Return [x, y] of the center of cell containing provided text 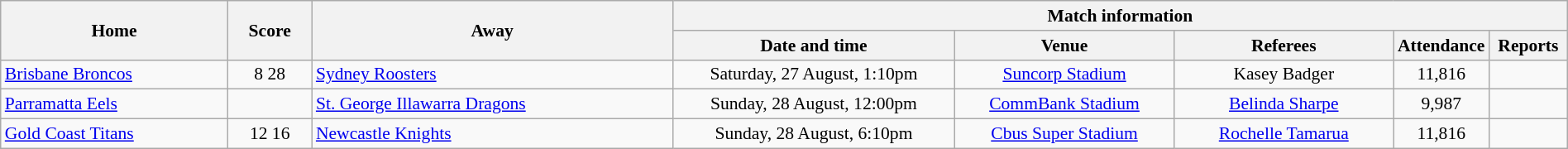
Reports [1528, 46]
Venue [1064, 46]
Gold Coast Titans [114, 134]
St. George Illawarra Dragons [493, 104]
Score [270, 30]
Attendance [1441, 46]
Brisbane Broncos [114, 74]
Rochelle Tamarua [1284, 134]
Suncorp Stadium [1064, 74]
12 16 [270, 134]
8 28 [270, 74]
9,987 [1441, 104]
Cbus Super Stadium [1064, 134]
Date and time [814, 46]
Saturday, 27 August, 1:10pm [814, 74]
CommBank Stadium [1064, 104]
Home [114, 30]
Referees [1284, 46]
Sydney Roosters [493, 74]
Newcastle Knights [493, 134]
Away [493, 30]
Match information [1120, 16]
Sunday, 28 August, 12:00pm [814, 104]
Kasey Badger [1284, 74]
Belinda Sharpe [1284, 104]
Sunday, 28 August, 6:10pm [814, 134]
Parramatta Eels [114, 104]
